Return the [X, Y] coordinate for the center point of the cell that contains the specified text.  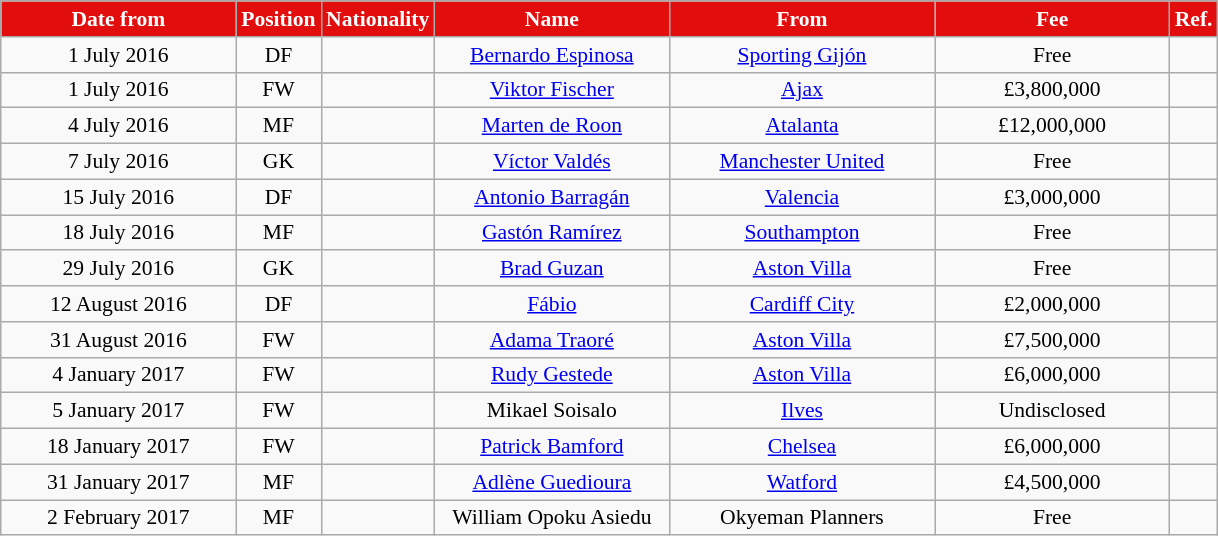
Nationality [378, 19]
£2,000,000 [1052, 304]
29 July 2016 [118, 269]
Name [552, 19]
Chelsea [802, 447]
Fábio [552, 304]
18 July 2016 [118, 233]
Patrick Bamford [552, 447]
7 July 2016 [118, 162]
Valencia [802, 197]
Brad Guzan [552, 269]
Cardiff City [802, 304]
4 January 2017 [118, 375]
4 July 2016 [118, 126]
31 January 2017 [118, 482]
£3,000,000 [1052, 197]
£12,000,000 [1052, 126]
Viktor Fischer [552, 90]
Ilves [802, 411]
Antonio Barragán [552, 197]
Manchester United [802, 162]
Adlène Guedioura [552, 482]
Rudy Gestede [552, 375]
Atalanta [802, 126]
Marten de Roon [552, 126]
Okyeman Planners [802, 518]
Mikael Soisalo [552, 411]
12 August 2016 [118, 304]
Gastón Ramírez [552, 233]
Southampton [802, 233]
William Opoku Asiedu [552, 518]
Ajax [802, 90]
Adama Traoré [552, 340]
31 August 2016 [118, 340]
£3,800,000 [1052, 90]
From [802, 19]
15 July 2016 [118, 197]
Watford [802, 482]
£7,500,000 [1052, 340]
Undisclosed [1052, 411]
£4,500,000 [1052, 482]
Sporting Gijón [802, 55]
Bernardo Espinosa [552, 55]
Víctor Valdés [552, 162]
Date from [118, 19]
5 January 2017 [118, 411]
2 February 2017 [118, 518]
Fee [1052, 19]
18 January 2017 [118, 447]
Ref. [1194, 19]
Position [278, 19]
